Find where the given text appears and provide that cell's center as [X, Y] coordinate. 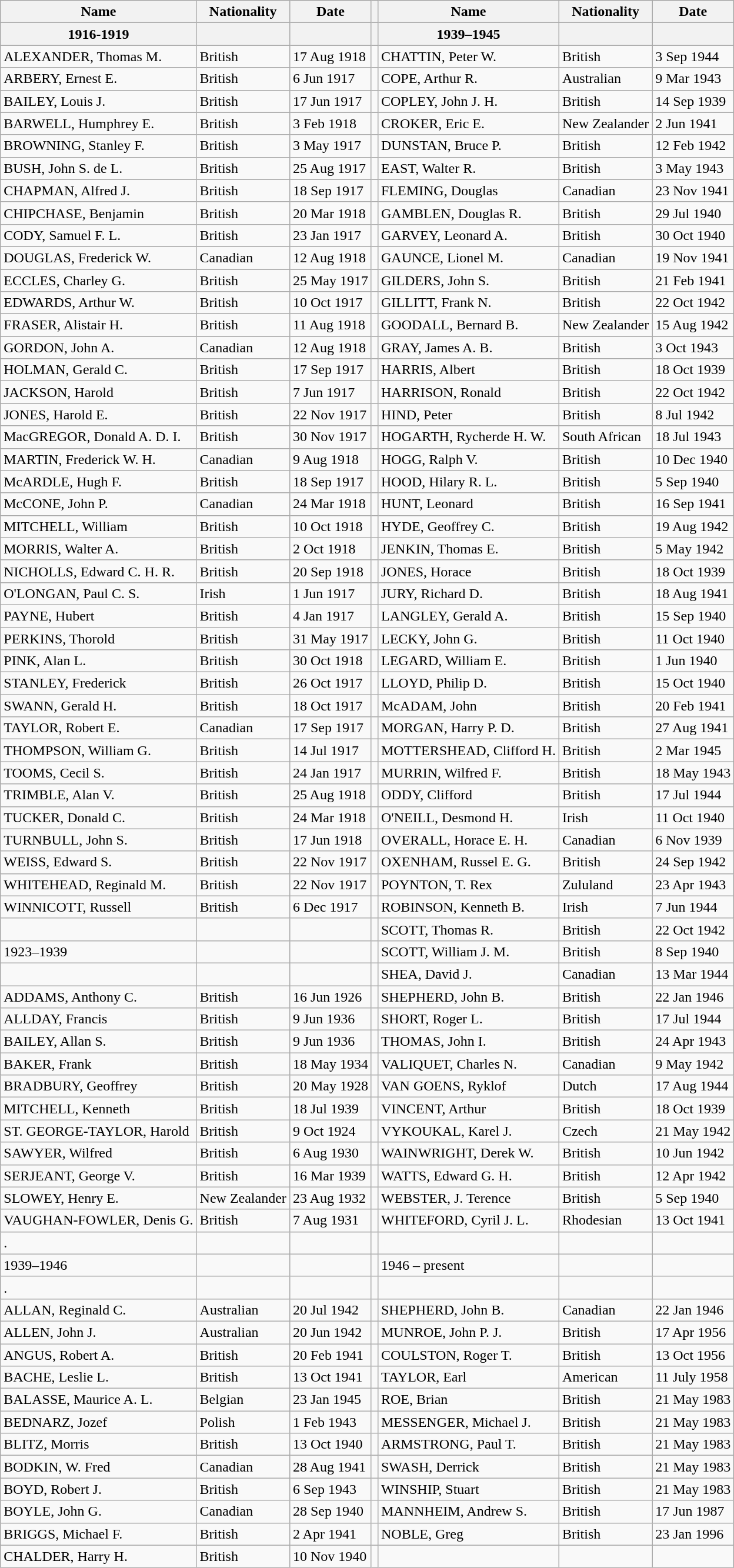
BAKER, Frank [99, 1064]
SERJEANT, George V. [99, 1176]
2 Mar 1945 [693, 750]
23 Aug 1932 [331, 1198]
MOTTERSHEAD, Clifford H. [468, 750]
TURNBULL, John S. [99, 840]
JONES, Horace [468, 571]
ADDAMS, Anthony C. [99, 997]
CHATTIN, Peter W. [468, 56]
10 Dec 1940 [693, 459]
7 Jun 1944 [693, 907]
THOMAS, John I. [468, 1042]
5 May 1942 [693, 549]
HOLMAN, Gerald C. [99, 370]
25 May 1917 [331, 281]
BRADBURY, Geoffrey [99, 1086]
1946 – present [468, 1265]
16 Jun 1926 [331, 997]
1923–1939 [99, 952]
2 Oct 1918 [331, 549]
PINK, Alan L. [99, 661]
O'NEILL, Desmond H. [468, 818]
Belgian [243, 1400]
BRIGGS, Michael F. [99, 1534]
VALIQUET, Charles N. [468, 1064]
ALLDAY, Francis [99, 1019]
18 Jul 1939 [331, 1109]
19 Aug 1942 [693, 526]
BOYLE, John G. [99, 1512]
18 Aug 1941 [693, 593]
31 May 1917 [331, 638]
9 Aug 1918 [331, 459]
GILLITT, Frank N. [468, 303]
6 Sep 1943 [331, 1489]
19 Nov 1941 [693, 258]
FLEMING, Douglas [468, 191]
18 May 1934 [331, 1064]
BROWNING, Stanley F. [99, 146]
American [605, 1377]
POYNTON, T. Rex [468, 885]
TAYLOR, Earl [468, 1377]
FRASER, Alistair H. [99, 325]
9 Oct 1924 [331, 1131]
PAYNE, Hubert [99, 616]
6 Dec 1917 [331, 907]
PERKINS, Thorold [99, 638]
HOGG, Ralph V. [468, 459]
WATTS, Edward G. H. [468, 1176]
24 Sep 1942 [693, 862]
25 Aug 1918 [331, 795]
17 Jun 1917 [331, 101]
GAUNCE, Lionel M. [468, 258]
VAUGHAN-FOWLER, Denis G. [99, 1220]
8 Sep 1940 [693, 952]
WHITEFORD, Cyril J. L. [468, 1220]
10 Nov 1940 [331, 1556]
BOYD, Robert J. [99, 1489]
BODKIN, W. Fred [99, 1467]
Zululand [605, 885]
CROKER, Eric E. [468, 124]
MANNHEIM, Andrew S. [468, 1512]
6 Nov 1939 [693, 840]
25 Aug 1917 [331, 168]
23 Jan 1996 [693, 1534]
GILDERS, John S. [468, 281]
HOGARTH, Rycherde H. W. [468, 437]
HIND, Peter [468, 415]
WHITEHEAD, Reginald M. [99, 885]
LECKY, John G. [468, 638]
ARBERY, Ernest E. [99, 79]
CODY, Samuel F. L. [99, 235]
LLOYD, Philip D. [468, 683]
HOOD, Hilary R. L. [468, 482]
COPLEY, John J. H. [468, 101]
TOOMS, Cecil S. [99, 773]
2 Jun 1941 [693, 124]
16 Mar 1939 [331, 1176]
13 Oct 1940 [331, 1444]
MUNROE, John P. J. [468, 1332]
29 Jul 1940 [693, 213]
BARWELL, Humphrey E. [99, 124]
EAST, Walter R. [468, 168]
MITCHELL, William [99, 526]
3 May 1917 [331, 146]
JENKIN, Thomas E. [468, 549]
WEISS, Edward S. [99, 862]
WEBSTER, J. Terence [468, 1198]
MORGAN, Harry P. D. [468, 728]
20 Jul 1942 [331, 1310]
24 Apr 1943 [693, 1042]
McADAM, John [468, 706]
20 Sep 1918 [331, 571]
20 Mar 1918 [331, 213]
13 Mar 1944 [693, 974]
7 Aug 1931 [331, 1220]
JURY, Richard D. [468, 593]
BAILEY, Louis J. [99, 101]
24 Jan 1917 [331, 773]
MARTIN, Frederick W. H. [99, 459]
17 Apr 1956 [693, 1332]
16 Sep 1941 [693, 504]
HYDE, Geoffrey C. [468, 526]
6 Jun 1917 [331, 79]
HARRISON, Ronald [468, 392]
30 Oct 1918 [331, 661]
LEGARD, William E. [468, 661]
10 Jun 1942 [693, 1153]
BALASSE, Maurice A. L. [99, 1400]
ARMSTRONG, Paul T. [468, 1444]
20 May 1928 [331, 1086]
12 Apr 1942 [693, 1176]
TAYLOR, Robert E. [99, 728]
28 Aug 1941 [331, 1467]
1939–1946 [99, 1265]
DOUGLAS, Frederick W. [99, 258]
23 Apr 1943 [693, 885]
JACKSON, Harold [99, 392]
21 Feb 1941 [693, 281]
14 Jul 1917 [331, 750]
VYKOUKAL, Karel J. [468, 1131]
26 Oct 1917 [331, 683]
7 Jun 1917 [331, 392]
NICHOLLS, Edward C. H. R. [99, 571]
ROE, Brian [468, 1400]
TUCKER, Donald C. [99, 818]
4 Jan 1917 [331, 616]
HARRIS, Albert [468, 370]
JONES, Harold E. [99, 415]
8 Jul 1942 [693, 415]
ANGUS, Robert A. [99, 1355]
17 Aug 1944 [693, 1086]
MacGREGOR, Donald A. D. I. [99, 437]
ROBINSON, Kenneth B. [468, 907]
14 Sep 1939 [693, 101]
13 Oct 1956 [693, 1355]
WAINWRIGHT, Derek W. [468, 1153]
McCONE, John P. [99, 504]
20 Jun 1942 [331, 1332]
17 Aug 1918 [331, 56]
15 Aug 1942 [693, 325]
MURRIN, Wilfred F. [468, 773]
18 Jul 1943 [693, 437]
WINSHIP, Stuart [468, 1489]
21 May 1942 [693, 1131]
SWANN, Gerald H. [99, 706]
3 Sep 1944 [693, 56]
CHALDER, Harry H. [99, 1556]
23 Jan 1917 [331, 235]
Czech [605, 1131]
ALLEN, John J. [99, 1332]
3 Oct 1943 [693, 348]
DUNSTAN, Bruce P. [468, 146]
MESSENGER, Michael J. [468, 1422]
12 Feb 1942 [693, 146]
1 Jun 1940 [693, 661]
OVERALL, Horace E. H. [468, 840]
THOMPSON, William G. [99, 750]
SLOWEY, Henry E. [99, 1198]
BACHE, Leslie L. [99, 1377]
3 Feb 1918 [331, 124]
GARVEY, Leonard A. [468, 235]
17 Jun 1987 [693, 1512]
GORDON, John A. [99, 348]
28 Sep 1940 [331, 1512]
SCOTT, William J. M. [468, 952]
GAMBLEN, Douglas R. [468, 213]
30 Oct 1940 [693, 235]
9 Mar 1943 [693, 79]
1916-1919 [99, 34]
BUSH, John S. de L. [99, 168]
ODDY, Clifford [468, 795]
ST. GEORGE-TAYLOR, Harold [99, 1131]
MITCHELL, Kenneth [99, 1109]
WINNICOTT, Russell [99, 907]
6 Aug 1930 [331, 1153]
GRAY, James A. B. [468, 348]
3 May 1943 [693, 168]
HUNT, Leonard [468, 504]
11 Aug 1918 [331, 325]
VINCENT, Arthur [468, 1109]
COPE, Arthur R. [468, 79]
17 Jun 1918 [331, 840]
CHIPCHASE, Benjamin [99, 213]
1 Feb 1943 [331, 1422]
VAN GOENS, Ryklof [468, 1086]
10 Oct 1918 [331, 526]
9 May 1942 [693, 1064]
COULSTON, Roger T. [468, 1355]
Polish [243, 1422]
LANGLEY, Gerald A. [468, 616]
ECCLES, Charley G. [99, 281]
SHORT, Roger L. [468, 1019]
TRIMBLE, Alan V. [99, 795]
27 Aug 1941 [693, 728]
GOODALL, Bernard B. [468, 325]
18 May 1943 [693, 773]
30 Nov 1917 [331, 437]
23 Nov 1941 [693, 191]
SAWYER, Wilfred [99, 1153]
MORRIS, Walter A. [99, 549]
15 Sep 1940 [693, 616]
Dutch [605, 1086]
2 Apr 1941 [331, 1534]
ALLAN, Reginald C. [99, 1310]
O'LONGAN, Paul C. S. [99, 593]
1939–1945 [468, 34]
ALEXANDER, Thomas M. [99, 56]
STANLEY, Frederick [99, 683]
SWASH, Derrick [468, 1467]
SHEA, David J. [468, 974]
OXENHAM, Russel E. G. [468, 862]
1 Jun 1917 [331, 593]
South African [605, 437]
McARDLE, Hugh F. [99, 482]
23 Jan 1945 [331, 1400]
BAILEY, Allan S. [99, 1042]
EDWARDS, Arthur W. [99, 303]
18 Oct 1917 [331, 706]
BEDNARZ, Jozef [99, 1422]
CHAPMAN, Alfred J. [99, 191]
NOBLE, Greg [468, 1534]
Rhodesian [605, 1220]
15 Oct 1940 [693, 683]
11 July 1958 [693, 1377]
10 Oct 1917 [331, 303]
BLITZ, Morris [99, 1444]
SCOTT, Thomas R. [468, 929]
